Locate the cell with the specified text and output its [x, y] center coordinate. 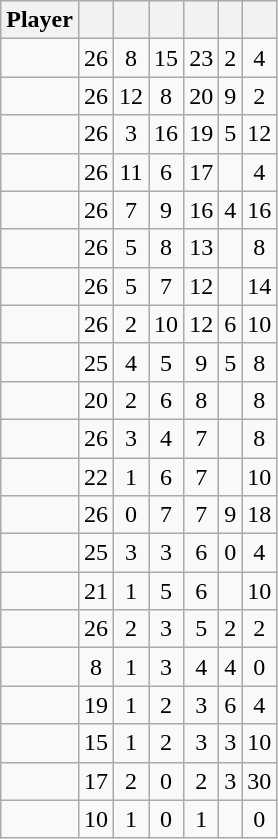
18 [260, 515]
13 [202, 248]
11 [132, 172]
22 [96, 477]
30 [260, 781]
23 [202, 58]
21 [96, 591]
Player [40, 20]
14 [260, 286]
